Capture the cell that displays the provided text and extract its [X, Y] central coordinate. 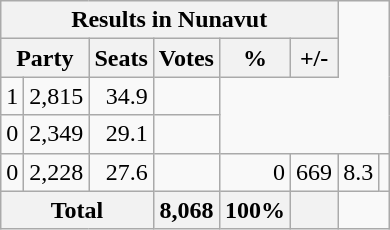
1 [12, 96]
Votes [186, 58]
2,349 [56, 134]
Party [45, 58]
+/- [314, 58]
Seats [121, 58]
8.3 [358, 172]
Total [78, 210]
% [254, 58]
27.6 [121, 172]
34.9 [121, 96]
2,815 [56, 96]
29.1 [121, 134]
100% [254, 210]
Results in Nunavut [170, 20]
2,228 [56, 172]
8,068 [186, 210]
669 [314, 172]
